Identify which cell holds the provided text, then report its [x, y] central coordinate. 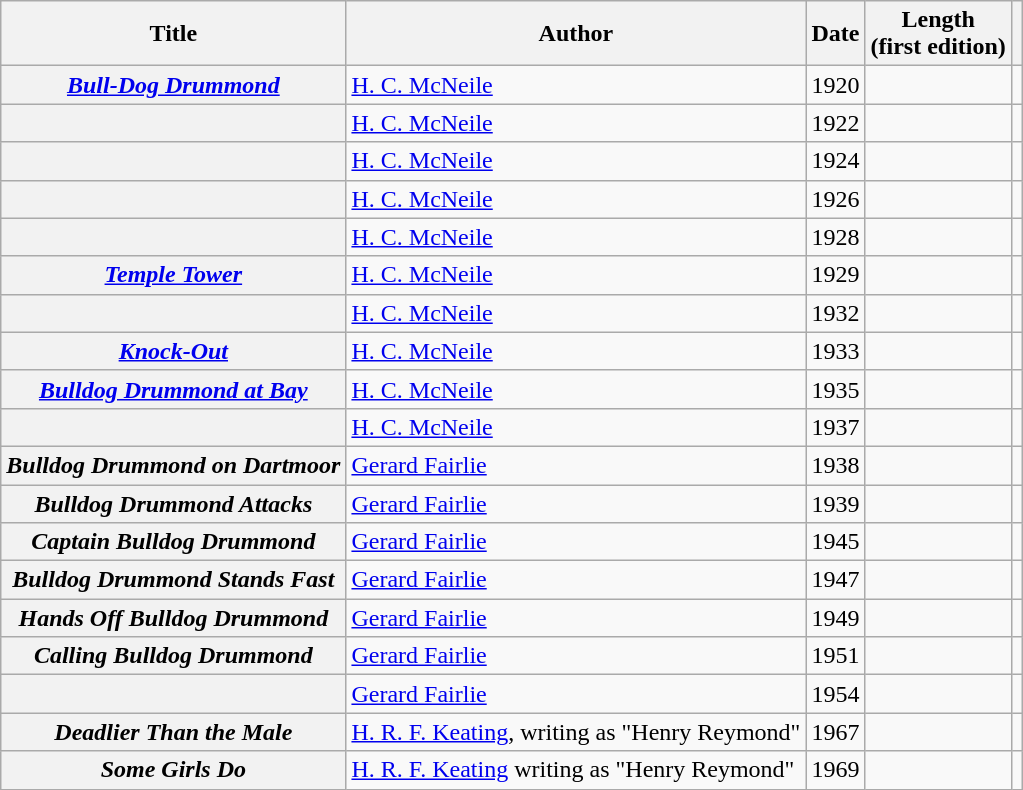
H. R. F. Keating writing as "Henry Reymond" [576, 770]
1951 [836, 656]
1969 [836, 770]
Deadlier Than the Male [174, 732]
Bulldog Drummond Attacks [174, 503]
Author [576, 34]
Bulldog Drummond at Bay [174, 389]
1937 [836, 427]
Bulldog Drummond on Dartmoor [174, 465]
Temple Tower [174, 275]
1932 [836, 313]
1947 [836, 580]
1954 [836, 694]
1945 [836, 542]
Hands Off Bulldog Drummond [174, 618]
1967 [836, 732]
1949 [836, 618]
1938 [836, 465]
Some Girls Do [174, 770]
Calling Bulldog Drummond [174, 656]
Title [174, 34]
Captain Bulldog Drummond [174, 542]
1929 [836, 275]
Length(first edition) [938, 34]
Date [836, 34]
1920 [836, 85]
1939 [836, 503]
1922 [836, 123]
Bull-Dog Drummond [174, 85]
1928 [836, 237]
Bulldog Drummond Stands Fast [174, 580]
Knock-Out [174, 351]
1926 [836, 199]
H. R. F. Keating, writing as "Henry Reymond" [576, 732]
1924 [836, 161]
1935 [836, 389]
1933 [836, 351]
